Search for the cell housing the specified text and yield its (x, y) center coordinate. 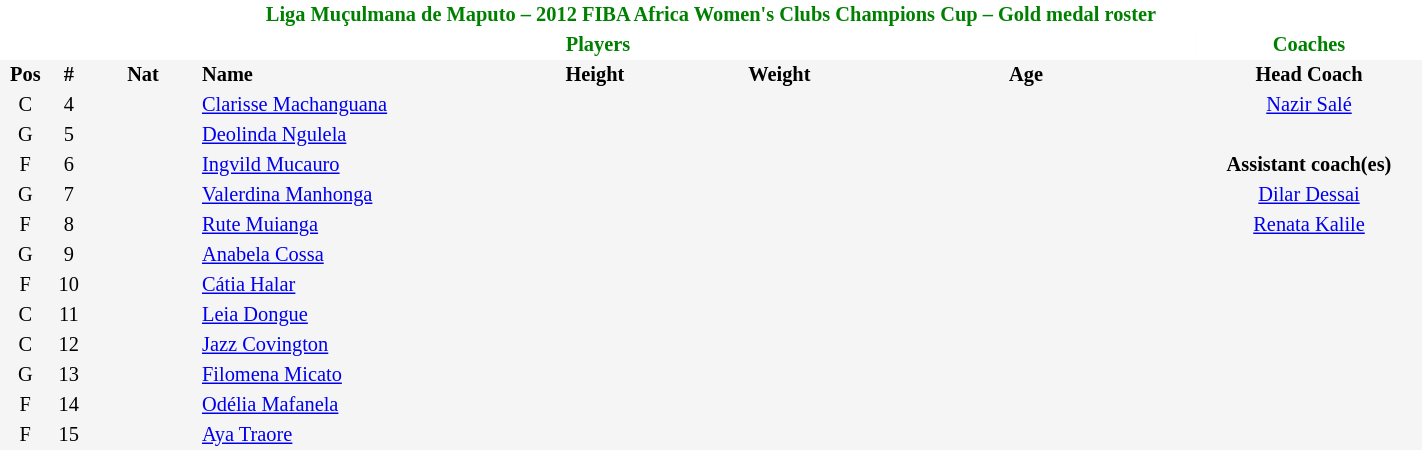
8 (69, 225)
12 (69, 345)
Anabela Cossa (343, 255)
Name (343, 75)
Deolinda Ngulela (343, 135)
6 (69, 165)
Coaches (1309, 45)
11 (69, 315)
9 (69, 255)
13 (69, 375)
Weight (780, 75)
Clarisse Machanguana (343, 105)
Height (595, 75)
10 (69, 285)
15 (69, 435)
Dilar Dessai (1309, 195)
Aya Traore (343, 435)
Leia Dongue (343, 315)
Ingvild Mucauro (343, 165)
Renata Kalile (1309, 225)
14 (69, 405)
Pos (26, 75)
# (69, 75)
4 (69, 105)
Rute Muianga (343, 225)
Odélia Mafanela (343, 405)
Liga Muçulmana de Maputo – 2012 FIBA Africa Women's Clubs Champions Cup – Gold medal roster (711, 15)
7 (69, 195)
Age (1026, 75)
Cátia Halar (343, 285)
5 (69, 135)
Filomena Micato (343, 375)
Nazir Salé (1309, 105)
Jazz Covington (343, 345)
Players (598, 45)
Nat (143, 75)
Head Coach (1309, 75)
Valerdina Manhonga (343, 195)
Assistant coach(es) (1309, 165)
